Determine the (X, Y) coordinate at the center of the cell enclosing the given text.  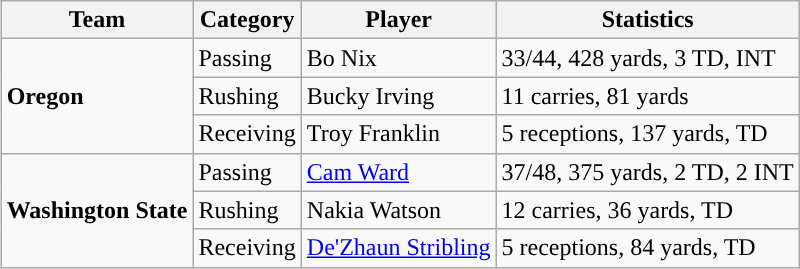
12 carries, 36 yards, TD (648, 210)
Category (247, 20)
Team (97, 20)
Bo Nix (398, 58)
Player (398, 20)
De'Zhaun Stribling (398, 248)
Statistics (648, 20)
Washington State (97, 210)
Nakia Watson (398, 210)
11 carries, 81 yards (648, 96)
5 receptions, 137 yards, TD (648, 134)
Oregon (97, 96)
Bucky Irving (398, 96)
5 receptions, 84 yards, TD (648, 248)
Cam Ward (398, 172)
33/44, 428 yards, 3 TD, INT (648, 58)
Troy Franklin (398, 134)
37/48, 375 yards, 2 TD, 2 INT (648, 172)
